Determine the (X, Y) coordinate at the center of the cell enclosing the given text.  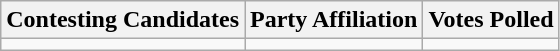
Contesting Candidates (123, 20)
Votes Polled (491, 20)
Party Affiliation (334, 20)
